Output the (x, y) coordinate of the center of the cell containing the given text.  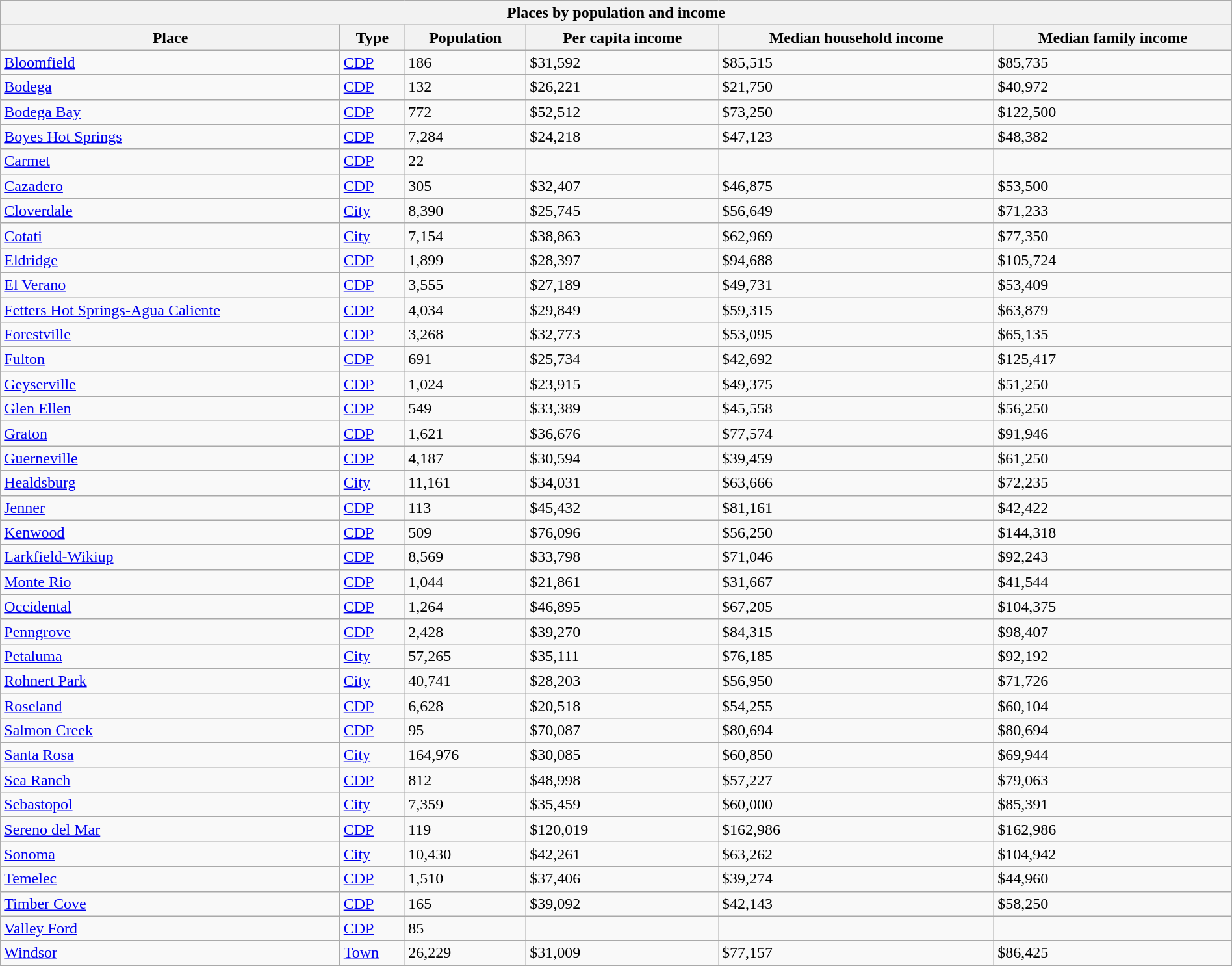
$46,875 (856, 186)
4,187 (465, 458)
Sebastopol (170, 805)
$69,944 (1112, 755)
$47,123 (856, 137)
95 (465, 731)
26,229 (465, 953)
305 (465, 186)
$92,243 (1112, 557)
$63,262 (856, 854)
1,899 (465, 260)
$59,315 (856, 310)
Sereno del Mar (170, 829)
2,428 (465, 631)
Fulton (170, 359)
$60,850 (856, 755)
Glen Ellen (170, 409)
$38,863 (622, 235)
$65,135 (1112, 335)
Bloomfield (170, 62)
$29,849 (622, 310)
$34,031 (622, 483)
$46,895 (622, 607)
Cotati (170, 235)
$35,111 (622, 656)
$42,261 (622, 854)
132 (465, 87)
$94,688 (856, 260)
$91,946 (1112, 434)
$26,221 (622, 87)
Kenwood (170, 532)
$48,998 (622, 780)
186 (465, 62)
57,265 (465, 656)
$25,734 (622, 359)
$35,459 (622, 805)
$54,255 (856, 705)
$33,798 (622, 557)
$39,274 (856, 879)
Jenner (170, 508)
509 (465, 532)
$21,750 (856, 87)
4,034 (465, 310)
7,284 (465, 137)
$104,942 (1112, 854)
$73,250 (856, 112)
$71,233 (1112, 211)
$52,512 (622, 112)
$122,500 (1112, 112)
$23,915 (622, 384)
1,044 (465, 582)
22 (465, 161)
$28,203 (622, 681)
10,430 (465, 854)
$71,046 (856, 557)
$41,544 (1112, 582)
$76,096 (622, 532)
$58,250 (1112, 904)
$39,459 (856, 458)
Windsor (170, 953)
El Verano (170, 285)
$45,432 (622, 508)
$45,558 (856, 409)
$79,063 (1112, 780)
$67,205 (856, 607)
Eldridge (170, 260)
$56,649 (856, 211)
$61,250 (1112, 458)
$81,161 (856, 508)
$53,095 (856, 335)
$144,318 (1112, 532)
Cazadero (170, 186)
$32,773 (622, 335)
$27,189 (622, 285)
164,976 (465, 755)
Temelec (170, 879)
$76,185 (856, 656)
$98,407 (1112, 631)
$57,227 (856, 780)
Cloverdale (170, 211)
8,569 (465, 557)
Median family income (1112, 38)
40,741 (465, 681)
3,555 (465, 285)
$77,157 (856, 953)
$48,382 (1112, 137)
$120,019 (622, 829)
Rohnert Park (170, 681)
$42,143 (856, 904)
$92,192 (1112, 656)
$40,972 (1112, 87)
$31,009 (622, 953)
Guerneville (170, 458)
$28,397 (622, 260)
$31,667 (856, 582)
$44,960 (1112, 879)
Population (465, 38)
$104,375 (1112, 607)
Larkfield-Wikiup (170, 557)
$56,950 (856, 681)
Graton (170, 434)
1,264 (465, 607)
Geyserville (170, 384)
772 (465, 112)
Place (170, 38)
$60,000 (856, 805)
812 (465, 780)
$21,861 (622, 582)
$42,422 (1112, 508)
$62,969 (856, 235)
$39,270 (622, 631)
11,161 (465, 483)
Petaluma (170, 656)
Town (372, 953)
Santa Rosa (170, 755)
165 (465, 904)
$77,574 (856, 434)
$85,515 (856, 62)
549 (465, 409)
119 (465, 829)
$53,500 (1112, 186)
$60,104 (1112, 705)
691 (465, 359)
$125,417 (1112, 359)
$36,676 (622, 434)
Sonoma (170, 854)
1,510 (465, 879)
$72,235 (1112, 483)
$49,375 (856, 384)
Places by population and income (616, 13)
$30,085 (622, 755)
Per capita income (622, 38)
$42,692 (856, 359)
Penngrove (170, 631)
Roseland (170, 705)
$85,735 (1112, 62)
8,390 (465, 211)
$31,592 (622, 62)
$33,389 (622, 409)
$20,518 (622, 705)
Type (372, 38)
$49,731 (856, 285)
Monte Rio (170, 582)
$70,087 (622, 731)
Valley Ford (170, 928)
$51,250 (1112, 384)
6,628 (465, 705)
7,154 (465, 235)
$25,745 (622, 211)
$30,594 (622, 458)
$86,425 (1112, 953)
1,024 (465, 384)
Bodega (170, 87)
Healdsburg (170, 483)
7,359 (465, 805)
85 (465, 928)
Carmet (170, 161)
$85,391 (1112, 805)
$39,092 (622, 904)
Bodega Bay (170, 112)
3,268 (465, 335)
$32,407 (622, 186)
$77,350 (1112, 235)
1,621 (465, 434)
Salmon Creek (170, 731)
Timber Cove (170, 904)
$37,406 (622, 879)
Fetters Hot Springs-Agua Caliente (170, 310)
$63,879 (1112, 310)
$105,724 (1112, 260)
$53,409 (1112, 285)
$84,315 (856, 631)
$71,726 (1112, 681)
113 (465, 508)
Occidental (170, 607)
Forestville (170, 335)
Median household income (856, 38)
Boyes Hot Springs (170, 137)
$24,218 (622, 137)
$63,666 (856, 483)
Sea Ranch (170, 780)
